Return the [X, Y] coordinate for the center point of the cell that contains the specified text.  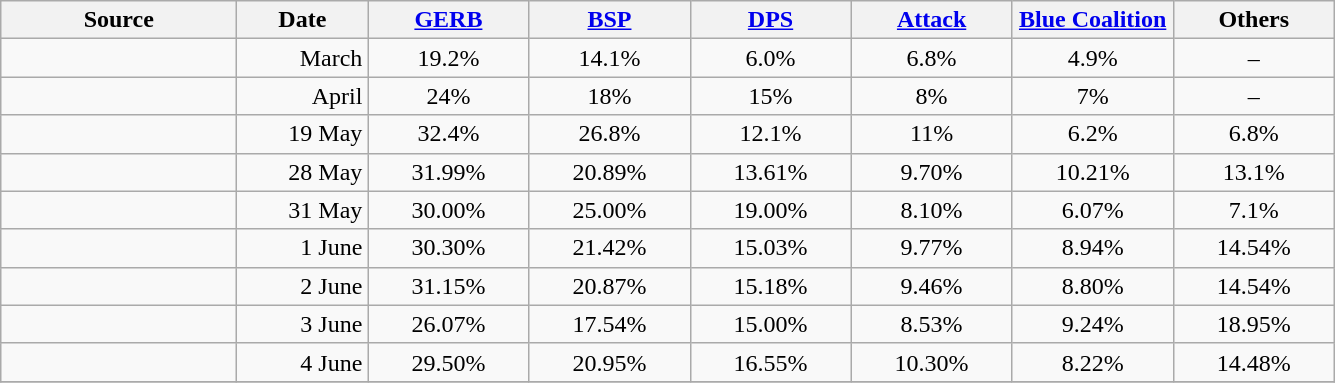
18% [610, 96]
Date [302, 20]
21.42% [610, 248]
32.4% [448, 134]
1 June [302, 248]
10.30% [932, 362]
9.70% [932, 172]
2 June [302, 286]
8% [932, 96]
Others [1254, 20]
28 May [302, 172]
19 May [302, 134]
24% [448, 96]
8.94% [1092, 248]
3 June [302, 324]
15.03% [770, 248]
6.0% [770, 58]
10.21% [1092, 172]
13.1% [1254, 172]
4 June [302, 362]
15% [770, 96]
6.2% [1092, 134]
9.24% [1092, 324]
18.95% [1254, 324]
15.00% [770, 324]
19.00% [770, 210]
8.10% [932, 210]
30.00% [448, 210]
7% [1092, 96]
8.53% [932, 324]
March [302, 58]
20.87% [610, 286]
April [302, 96]
DPS [770, 20]
Blue Coalition [1092, 20]
25.00% [610, 210]
8.80% [1092, 286]
Source [119, 20]
8.22% [1092, 362]
20.95% [610, 362]
4.9% [1092, 58]
26.8% [610, 134]
9.77% [932, 248]
Attack [932, 20]
29.50% [448, 362]
11% [932, 134]
16.55% [770, 362]
15.18% [770, 286]
13.61% [770, 172]
14.1% [610, 58]
14.48% [1254, 362]
30.30% [448, 248]
31.15% [448, 286]
26.07% [448, 324]
GERB [448, 20]
20.89% [610, 172]
19.2% [448, 58]
12.1% [770, 134]
17.54% [610, 324]
31 May [302, 210]
BSP [610, 20]
9.46% [932, 286]
31.99% [448, 172]
6.07% [1092, 210]
7.1% [1254, 210]
